Find where the given text appears and provide that cell's center as (x, y) coordinate. 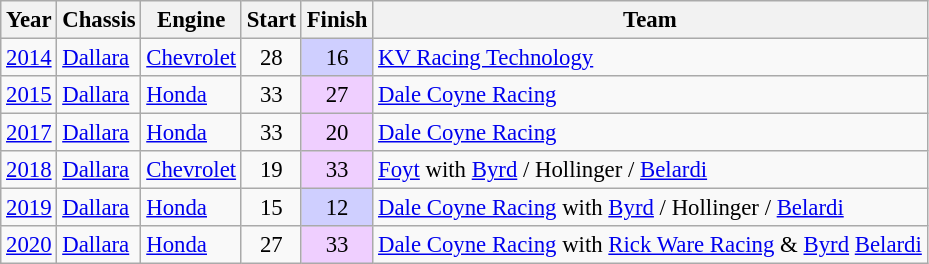
15 (271, 208)
KV Racing Technology (650, 58)
Start (271, 20)
16 (336, 58)
20 (336, 133)
Chassis (99, 20)
2020 (29, 245)
2019 (29, 208)
Finish (336, 20)
Engine (191, 20)
Dale Coyne Racing with Rick Ware Racing & Byrd Belardi (650, 245)
2018 (29, 170)
Year (29, 20)
Dale Coyne Racing with Byrd / Hollinger / Belardi (650, 208)
2015 (29, 95)
2017 (29, 133)
12 (336, 208)
19 (271, 170)
Foyt with Byrd / Hollinger / Belardi (650, 170)
2014 (29, 58)
28 (271, 58)
Team (650, 20)
